Determine the [X, Y] coordinate at the center of the cell enclosing the given text.  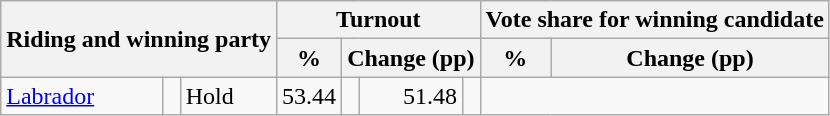
Turnout [378, 20]
53.44 [310, 96]
Riding and winning party [139, 39]
Labrador [82, 96]
51.48 [410, 96]
Vote share for winning candidate [654, 20]
Hold [228, 96]
